Return the [x, y] coordinate for the center point of the cell that contains the specified text.  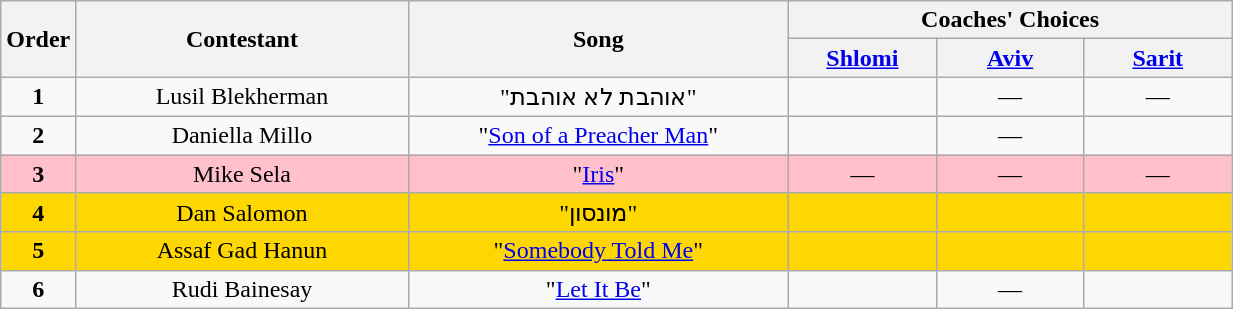
1 [38, 97]
Coaches' Choices [1010, 20]
"Son of a Preacher Man" [598, 135]
"Somebody Told Me" [598, 251]
Lusil Blekherman [242, 97]
5 [38, 251]
Order [38, 39]
"Let It Be" [598, 289]
Daniella Millo [242, 135]
Mike Sela [242, 173]
2 [38, 135]
"Iris" [598, 173]
"מונסון" [598, 213]
3 [38, 173]
4 [38, 213]
Shlomi [863, 58]
Rudi Bainesay [242, 289]
Aviv [1010, 58]
Song [598, 39]
Sarit [1158, 58]
6 [38, 289]
Dan Salomon [242, 213]
Assaf Gad Hanun [242, 251]
Contestant [242, 39]
"אוהבת לא אוהבת" [598, 97]
